Detect which cell encompasses the target text, then output its [X, Y] center coordinate. 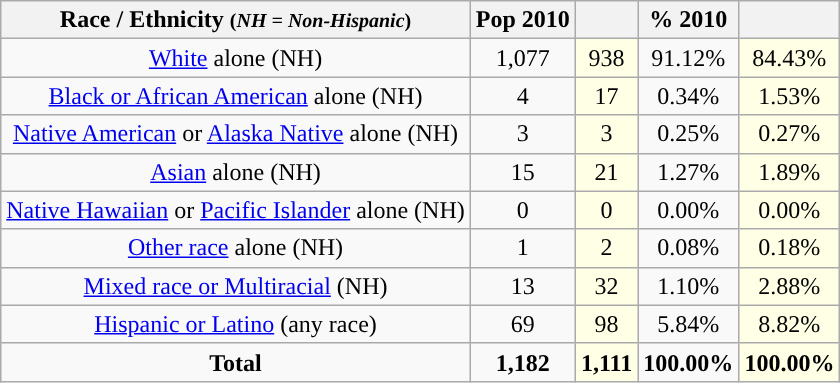
White alone (NH) [236, 58]
98 [606, 324]
Race / Ethnicity (NH = Non-Hispanic) [236, 20]
69 [522, 324]
Pop 2010 [522, 20]
2.88% [790, 286]
17 [606, 96]
1.27% [688, 172]
84.43% [790, 58]
938 [606, 58]
1.89% [790, 172]
Native Hawaiian or Pacific Islander alone (NH) [236, 210]
1,077 [522, 58]
% 2010 [688, 20]
1,182 [522, 362]
1.53% [790, 96]
0.34% [688, 96]
1 [522, 248]
Total [236, 362]
91.12% [688, 58]
15 [522, 172]
2 [606, 248]
0.27% [790, 134]
0.08% [688, 248]
Black or African American alone (NH) [236, 96]
1.10% [688, 286]
1,111 [606, 362]
21 [606, 172]
Asian alone (NH) [236, 172]
5.84% [688, 324]
4 [522, 96]
0.25% [688, 134]
Mixed race or Multiracial (NH) [236, 286]
13 [522, 286]
Native American or Alaska Native alone (NH) [236, 134]
8.82% [790, 324]
0.18% [790, 248]
Hispanic or Latino (any race) [236, 324]
32 [606, 286]
Other race alone (NH) [236, 248]
